Identify which cell holds the provided text, then report its [x, y] central coordinate. 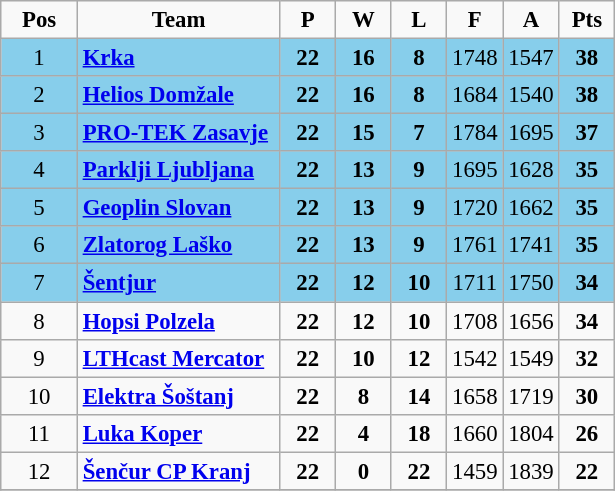
18 [419, 433]
15 [364, 133]
1628 [531, 170]
Hopsi Polzela [178, 321]
26 [587, 433]
11 [40, 433]
1549 [531, 358]
Pts [587, 20]
1547 [531, 58]
L [419, 20]
1839 [531, 471]
Team [178, 20]
14 [419, 396]
Geoplin Slovan [178, 208]
1662 [531, 208]
1784 [475, 133]
Parklji Ljubljana [178, 170]
1804 [531, 433]
LTHcast Mercator [178, 358]
PRO-TEK Zasavje [178, 133]
2 [40, 95]
1459 [475, 471]
1741 [531, 245]
5 [40, 208]
Elektra Šoštanj [178, 396]
1658 [475, 396]
Luka Koper [178, 433]
1542 [475, 358]
1720 [475, 208]
1684 [475, 95]
A [531, 20]
Šentjur [178, 283]
1750 [531, 283]
1711 [475, 283]
1719 [531, 396]
1540 [531, 95]
0 [364, 471]
6 [40, 245]
3 [40, 133]
32 [587, 358]
Helios Domžale [178, 95]
1708 [475, 321]
P [308, 20]
1656 [531, 321]
Krka [178, 58]
Pos [40, 20]
30 [587, 396]
1761 [475, 245]
W [364, 20]
1660 [475, 433]
Zlatorog Laško [178, 245]
Šenčur CP Kranj [178, 471]
1748 [475, 58]
1 [40, 58]
37 [587, 133]
F [475, 20]
